Identify which cell holds the provided text, then report its [x, y] central coordinate. 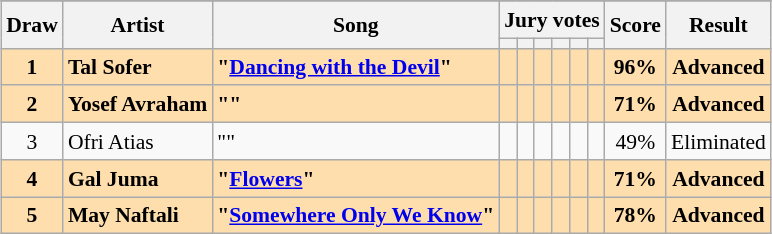
May Naftali [138, 216]
Artist [138, 24]
Tal Sofer [138, 66]
"Somewhere Only We Know" [356, 216]
Gal Juma [138, 178]
Result [718, 24]
49% [636, 142]
5 [32, 216]
4 [32, 178]
1 [32, 66]
2 [32, 104]
3 [32, 142]
Eliminated [718, 142]
Song [356, 24]
Score [636, 24]
Draw [32, 24]
96% [636, 66]
"Dancing with the Devil" [356, 66]
"Flowers" [356, 178]
Ofri Atias [138, 142]
78% [636, 216]
Yosef Avraham [138, 104]
Jury votes [552, 20]
